Find where the given text appears and provide that cell's center as (x, y) coordinate. 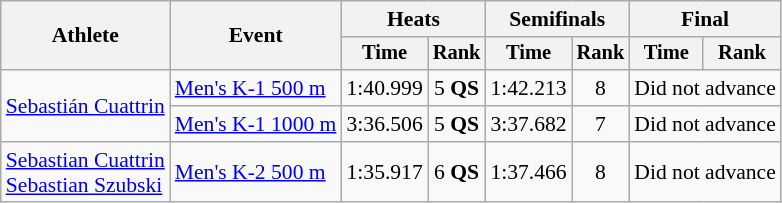
3:37.682 (528, 124)
Men's K-1 1000 m (256, 124)
7 (601, 124)
3:36.506 (384, 124)
Sebastián Cuattrin (86, 106)
Men's K-1 500 m (256, 88)
6 QS (457, 172)
1:42.213 (528, 88)
1:37.466 (528, 172)
Final (705, 19)
1:35.917 (384, 172)
Semifinals (557, 19)
Sebastian CuattrinSebastian Szubski (86, 172)
Heats (413, 19)
Athlete (86, 36)
Men's K-2 500 m (256, 172)
Event (256, 36)
1:40.999 (384, 88)
